For the text-containing cell, return its midpoint in (x, y) coordinate format. 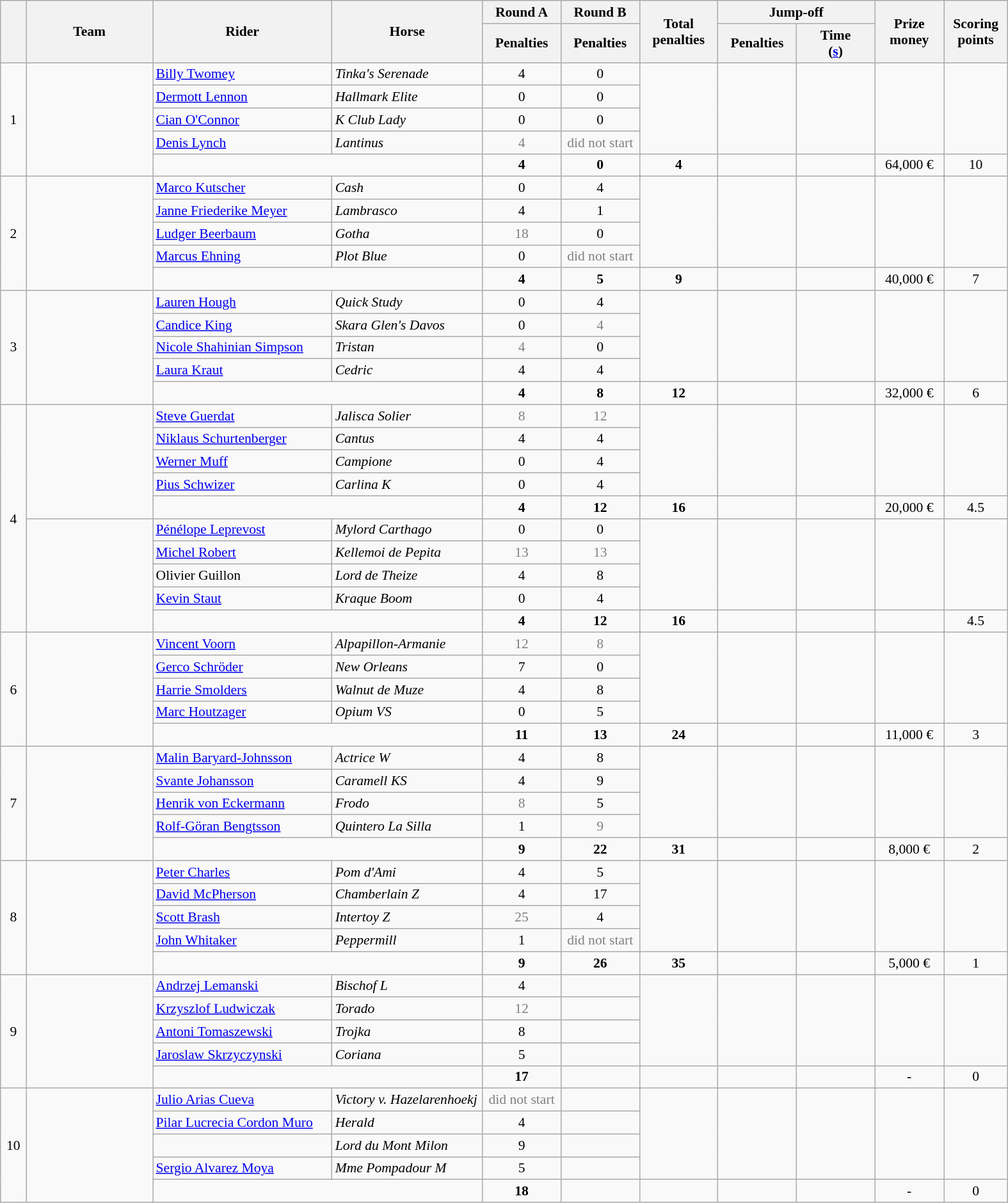
Jump-off (796, 12)
Coriana (407, 1055)
Dermott Lennon (242, 97)
David McPherson (242, 895)
Andrzej Lemanski (242, 986)
Trojka (407, 1032)
Lord de Theize (407, 576)
Malin Baryard-Johnsson (242, 758)
Julio Arias Cueva (242, 1100)
Svante Johansson (242, 781)
Team (90, 32)
32,000 € (909, 394)
Laura Kraut (242, 370)
Opium VS (407, 712)
Peppermill (407, 941)
Pom d'Ami (407, 872)
11 (522, 735)
11,000 € (909, 735)
Alpapillon-Armanie (407, 644)
Chamberlain Z (407, 895)
Herald (407, 1123)
Cian O'Connor (242, 120)
Werner Muff (242, 462)
35 (678, 963)
Rider (242, 32)
Campione (407, 462)
Peter Charles (242, 872)
Janne Friederike Meyer (242, 211)
John Whitaker (242, 941)
Kellemoi de Pepita (407, 553)
22 (600, 849)
Round A (522, 12)
40,000 € (909, 280)
Marc Houtzager (242, 712)
Tristan (407, 347)
31 (678, 849)
Pilar Lucrecia Cordon Muro (242, 1123)
Rolf-Göran Bengtsson (242, 827)
Bischof L (407, 986)
Cedric (407, 370)
Scott Brash (242, 918)
Mylord Carthago (407, 530)
24 (678, 735)
Nicole Shahinian Simpson (242, 347)
5,000 € (909, 963)
Carlina K (407, 484)
26 (600, 963)
Olivier Guillon (242, 576)
Quick Study (407, 302)
Lambrasco (407, 211)
Marco Kutscher (242, 188)
Gerco Schröder (242, 667)
Antoni Tomaszewski (242, 1032)
Hallmark Elite (407, 97)
Gotha (407, 234)
Sergio Alvarez Moya (242, 1168)
20,000 € (909, 507)
Cash (407, 188)
Billy Twomey (242, 74)
8,000 € (909, 849)
Krzyszlof Ludwiczak (242, 1009)
Marcus Ehning (242, 257)
Jaroslaw Skrzyczynski (242, 1055)
Scoringpoints (975, 32)
Ludger Beerbaum (242, 234)
Prizemoney (909, 32)
Vincent Voorn (242, 644)
New Orleans (407, 667)
Pius Schwizer (242, 484)
Cantus (407, 439)
Victory v. Hazelarenhoekj (407, 1100)
Walnut de Muze (407, 690)
Candice King (242, 325)
Niklaus Schurtenberger (242, 439)
Time(s) (836, 44)
Frodo (407, 804)
Mme Pompadour M (407, 1168)
Intertoy Z (407, 918)
Lord du Mont Milon (407, 1145)
Lantinus (407, 143)
64,000 € (909, 165)
Round B (600, 12)
K Club Lady (407, 120)
Steve Guerdat (242, 416)
Skara Glen's Davos (407, 325)
Torado (407, 1009)
Jalisca Solier (407, 416)
Henrik von Eckermann (242, 804)
Horse (407, 32)
Actrice W (407, 758)
Kevin Staut (242, 598)
Tinka's Serenade (407, 74)
Kraque Boom (407, 598)
Denis Lynch (242, 143)
Lauren Hough (242, 302)
Quintero La Silla (407, 827)
Plot Blue (407, 257)
Michel Robert (242, 553)
Caramell KS (407, 781)
Total penalties (678, 32)
25 (522, 918)
Pénélope Leprevost (242, 530)
Harrie Smolders (242, 690)
